Return the (x, y) coordinate for the center point of the cell that contains the specified text.  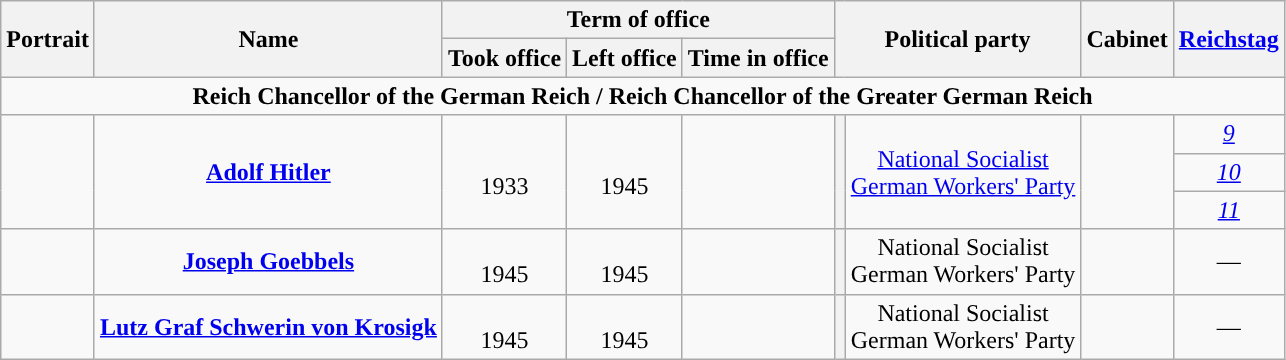
Cabinet (1127, 39)
Left office (625, 58)
Name (268, 39)
Reich Chancellor of the German Reich / Reich Chancellor of the Greater German Reich (643, 96)
Political party (958, 39)
11 (1228, 210)
Reichstag (1228, 39)
Term of office (638, 20)
Portrait (48, 39)
Joseph Goebbels (268, 262)
9 (1228, 134)
Lutz Graf Schwerin von Krosigk (268, 326)
1933 (504, 172)
Took office (504, 58)
10 (1228, 172)
Time in office (758, 58)
Adolf Hitler (268, 172)
